Detect which cell encompasses the target text, then output its [X, Y] center coordinate. 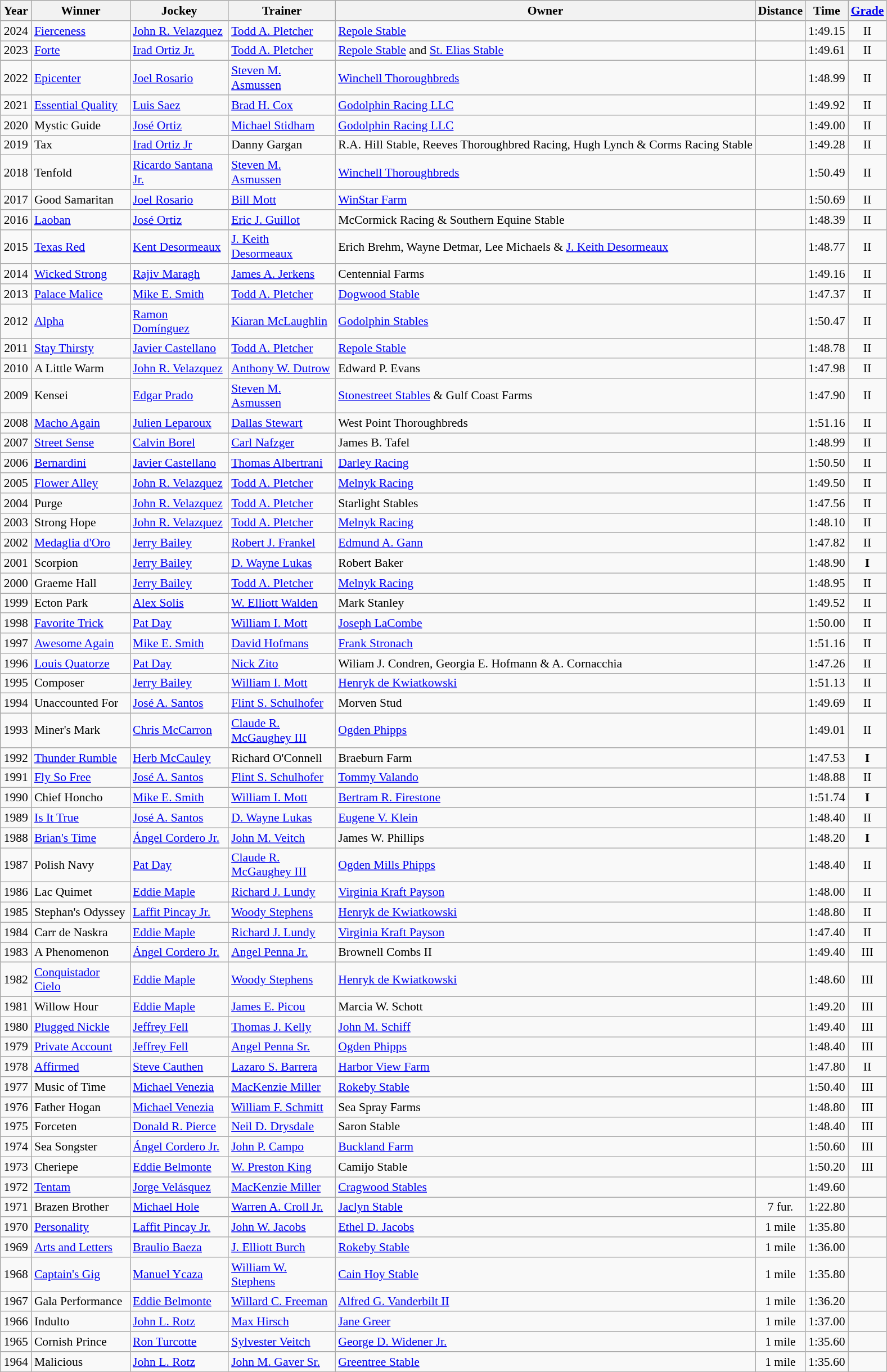
John M. Veitch [282, 838]
A Phenomenon [81, 953]
David Hofmans [282, 643]
1972 [16, 1187]
2010 [16, 369]
1:49.92 [827, 105]
1:47.56 [827, 503]
Fierceness [81, 31]
Macho Again [81, 423]
1991 [16, 778]
W. Preston King [282, 1167]
Composer [81, 683]
Private Account [81, 1047]
1975 [16, 1127]
Anthony W. Dutrow [282, 369]
Carl Nafzger [282, 443]
Brad H. Cox [282, 105]
Lac Quimet [81, 892]
Is It True [81, 818]
1:48.88 [827, 778]
Carr de Naskra [81, 932]
Thomas Albertrani [282, 463]
Eugene V. Klein [546, 818]
1990 [16, 798]
1:47.82 [827, 543]
Grade [867, 11]
1:48.90 [827, 563]
Sylvester Veitch [282, 1342]
1:48.39 [827, 220]
Nick Zito [282, 664]
1:48.00 [827, 892]
2002 [16, 543]
Greentree Stable [546, 1362]
Mark Stanley [546, 603]
1:50.69 [827, 200]
Rajiv Maragh [179, 274]
Epicenter [81, 78]
1993 [16, 731]
John M. Gaver Sr. [282, 1362]
Ecton Park [81, 603]
Alpha [81, 322]
Angel Penna Jr. [282, 953]
Julien Leparoux [179, 423]
Richard O'Connell [282, 758]
1998 [16, 624]
2016 [16, 220]
A Little Warm [81, 369]
Thomas J. Kelly [282, 1027]
Thunder Rumble [81, 758]
James B. Tafel [546, 443]
Ricardo Santana Jr. [179, 172]
1996 [16, 664]
1:36.00 [827, 1247]
Jane Greer [546, 1322]
WinStar Farm [546, 200]
1964 [16, 1362]
Bill Mott [282, 200]
Strong Hope [81, 523]
Indulto [81, 1322]
Music of Time [81, 1087]
2008 [16, 423]
1986 [16, 892]
Steve Cauthen [179, 1067]
Cragwood Stables [546, 1187]
Edgar Prado [179, 396]
Tenfold [81, 172]
1:48.60 [827, 980]
Morven Stud [546, 703]
Father Hogan [81, 1107]
Miner's Mark [81, 731]
Palace Malice [81, 294]
Luis Saez [179, 105]
Starlight Stables [546, 503]
1:49.15 [827, 31]
1:50.49 [827, 172]
1:49.50 [827, 483]
Dallas Stewart [282, 423]
Cheriepe [81, 1167]
1976 [16, 1107]
2005 [16, 483]
1973 [16, 1167]
1:47.98 [827, 369]
1977 [16, 1087]
1:47.40 [827, 932]
1:50.50 [827, 463]
2004 [16, 503]
1:36.20 [827, 1302]
1983 [16, 953]
Lazaro S. Barrera [282, 1067]
Donald R. Pierce [179, 1127]
Mystic Guide [81, 125]
Godolphin Stables [546, 322]
1967 [16, 1302]
1970 [16, 1227]
1:49.00 [827, 125]
Centennial Farms [546, 274]
Calvin Borel [179, 443]
Max Hirsch [282, 1322]
J. Elliott Burch [282, 1247]
1:49.20 [827, 1007]
Eric J. Guillot [282, 220]
1:48.95 [827, 583]
Good Samaritan [81, 200]
2000 [16, 583]
Braulio Baeza [179, 1247]
Forte [81, 51]
Brazen Brother [81, 1207]
West Point Thoroughbreds [546, 423]
James W. Phillips [546, 838]
Flower Alley [81, 483]
1:47.53 [827, 758]
Darley Racing [546, 463]
Irad Ortiz Jr [179, 145]
Distance [781, 11]
1987 [16, 865]
Tentam [81, 1187]
1:22.80 [827, 1207]
Year [16, 11]
Unaccounted For [81, 703]
Graeme Hall [81, 583]
Malicious [81, 1362]
Manuel Ycaza [179, 1274]
Harbor View Farm [546, 1067]
Sea Spray Farms [546, 1107]
1:49.52 [827, 603]
Louis Quatorze [81, 664]
Robert Baker [546, 563]
Tommy Valando [546, 778]
Personality [81, 1227]
1969 [16, 1247]
2001 [16, 563]
J. Keith Desormeaux [282, 246]
Camijo Stable [546, 1167]
Arts and Letters [81, 1247]
Willard C. Freeman [282, 1302]
1:50.40 [827, 1087]
Ron Turcotte [179, 1342]
Brian's Time [81, 838]
Erich Brehm, Wayne Detmar, Lee Michaels & J. Keith Desormeaux [546, 246]
2024 [16, 31]
1974 [16, 1147]
Forceten [81, 1127]
Warren A. Croll Jr. [282, 1207]
James A. Jerkens [282, 274]
1980 [16, 1027]
R.A. Hill Stable, Reeves Thoroughbred Racing, Hugh Lynch & Corms Racing Stable [546, 145]
Laoban [81, 220]
Danny Gargan [282, 145]
James E. Picou [282, 1007]
Street Sense [81, 443]
1:49.28 [827, 145]
Awesome Again [81, 643]
Frank Stronach [546, 643]
Cornish Prince [81, 1342]
Ramon Domínguez [179, 322]
Wiliam J. Condren, Georgia E. Hofmann & A. Cornacchia [546, 664]
Dogwood Stable [546, 294]
1984 [16, 932]
Scorpion [81, 563]
Purge [81, 503]
1965 [16, 1342]
1994 [16, 703]
Brownell Combs II [546, 953]
Irad Ortiz Jr. [179, 51]
John W. Jacobs [282, 1227]
2019 [16, 145]
2021 [16, 105]
W. Elliott Walden [282, 603]
Bertram R. Firestone [546, 798]
1:49.69 [827, 703]
Medaglia d'Oro [81, 543]
Michael Stidham [282, 125]
2009 [16, 396]
Sea Songster [81, 1147]
1:50.47 [827, 322]
1:47.26 [827, 664]
Gala Performance [81, 1302]
1:48.78 [827, 349]
Stay Thirsty [81, 349]
1989 [16, 818]
Conquistador Cielo [81, 980]
1:49.16 [827, 274]
1:51.74 [827, 798]
Jorge Velásquez [179, 1187]
2018 [16, 172]
John P. Campo [282, 1147]
Affirmed [81, 1067]
1:50.60 [827, 1147]
Braeburn Farm [546, 758]
Robert J. Frankel [282, 543]
Ogden Mills Phipps [546, 865]
1982 [16, 980]
Chris McCarron [179, 731]
Angel Penna Sr. [282, 1047]
1:51.13 [827, 683]
1971 [16, 1207]
Bernardini [81, 463]
Trainer [282, 11]
2014 [16, 274]
George D. Widener Jr. [546, 1342]
1:47.37 [827, 294]
1985 [16, 913]
Edward P. Evans [546, 369]
Plugged Nickle [81, 1027]
1:49.61 [827, 51]
Marcia W. Schott [546, 1007]
Chief Honcho [81, 798]
2012 [16, 322]
1:48.20 [827, 838]
Tax [81, 145]
Jockey [179, 11]
Essential Quality [81, 105]
Michael Hole [179, 1207]
2007 [16, 443]
1978 [16, 1067]
Neil D. Drysdale [282, 1127]
1966 [16, 1322]
2017 [16, 200]
2011 [16, 349]
Favorite Trick [81, 624]
Kensei [81, 396]
Kent Desormeaux [179, 246]
John M. Schiff [546, 1027]
1:37.00 [827, 1322]
Polish Navy [81, 865]
1997 [16, 643]
1992 [16, 758]
1988 [16, 838]
Stonestreet Stables & Gulf Coast Farms [546, 396]
Ethel D. Jacobs [546, 1227]
2013 [16, 294]
William W. Stephens [282, 1274]
Joseph LaCombe [546, 624]
Herb McCauley [179, 758]
Jaclyn Stable [546, 1207]
2015 [16, 246]
Kiaran McLaughlin [282, 322]
2022 [16, 78]
Captain's Gig [81, 1274]
2020 [16, 125]
Time [827, 11]
William F. Schmitt [282, 1107]
Willow Hour [81, 1007]
Winner [81, 11]
2003 [16, 523]
Wicked Strong [81, 274]
Repole Stable and St. Elias Stable [546, 51]
Alex Solis [179, 603]
2006 [16, 463]
Buckland Farm [546, 1147]
1:50.00 [827, 624]
1:48.10 [827, 523]
Saron Stable [546, 1127]
Texas Red [81, 246]
1:48.77 [827, 246]
2023 [16, 51]
Owner [546, 11]
1979 [16, 1047]
1999 [16, 603]
1:47.80 [827, 1067]
1:49.01 [827, 731]
1968 [16, 1274]
1995 [16, 683]
Cain Hoy Stable [546, 1274]
1:50.20 [827, 1167]
1981 [16, 1007]
Stephan's Odyssey [81, 913]
1:47.90 [827, 396]
7 fur. [781, 1207]
1:49.60 [827, 1187]
McCormick Racing & Southern Equine Stable [546, 220]
Edmund A. Gann [546, 543]
Alfred G. Vanderbilt II [546, 1302]
Fly So Free [81, 778]
